Detect which cell encompasses the target text, then output its (x, y) center coordinate. 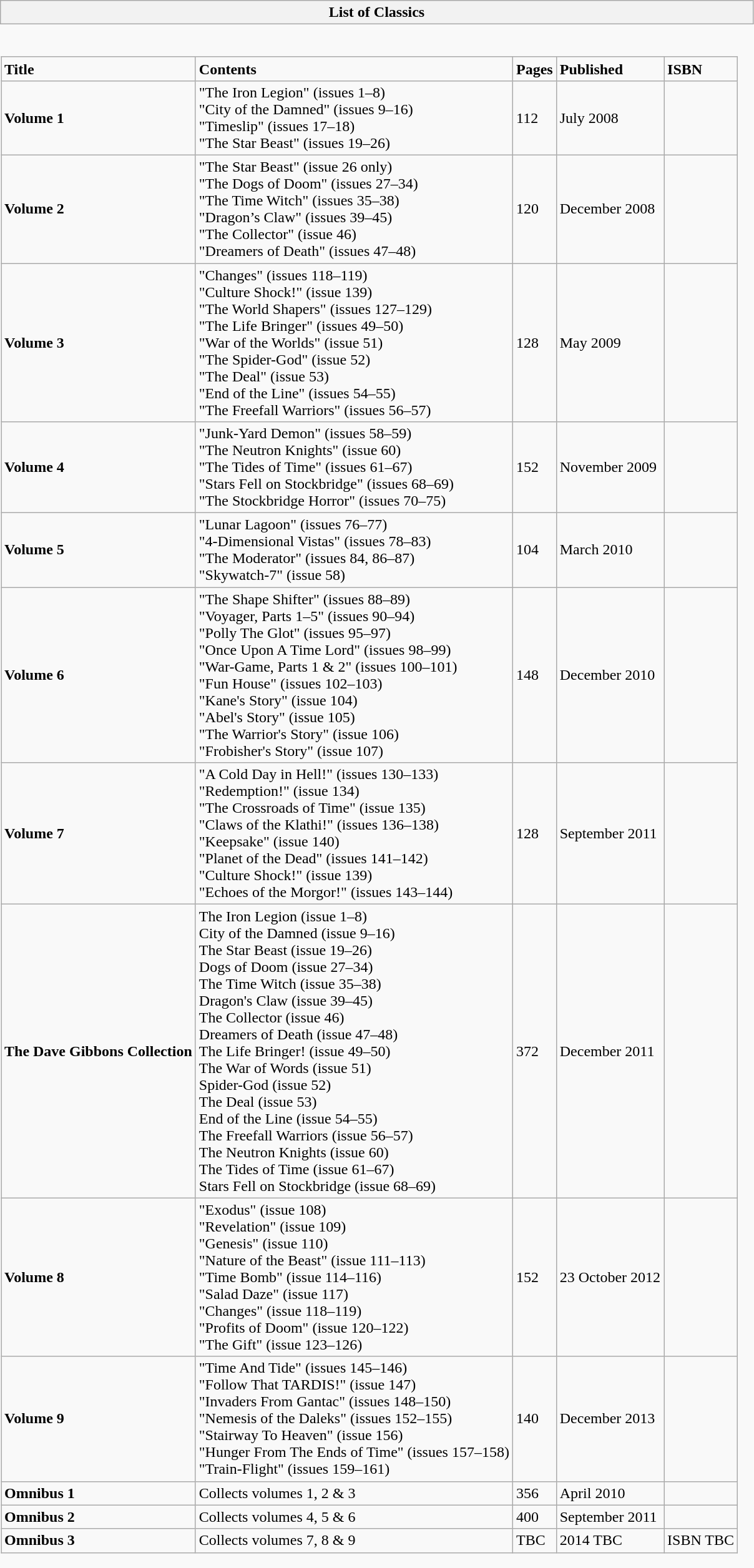
Omnibus 1 (99, 1493)
ISBN (701, 69)
Collects volumes 4, 5 & 6 (354, 1517)
148 (534, 675)
356 (534, 1493)
Volume 2 (99, 208)
Volume 9 (99, 1419)
Title (99, 69)
December 2011 (610, 1051)
112 (534, 117)
List of Classics (377, 12)
Volume 4 (99, 468)
Omnibus 2 (99, 1517)
"Lunar Lagoon" (issues 76–77)"4-Dimensional Vistas" (issues 78–83)"The Moderator" (issues 84, 86–87)"Skywatch-7" (issue 58) (354, 551)
May 2009 (610, 343)
"The Iron Legion" (issues 1–8)"City of the Damned" (issues 9–16)"Timeslip" (issues 17–18)"The Star Beast" (issues 19–26) (354, 117)
December 2010 (610, 675)
The Dave Gibbons Collection (99, 1051)
November 2009 (610, 468)
372 (534, 1051)
400 (534, 1517)
23 October 2012 (610, 1277)
Volume 3 (99, 343)
December 2013 (610, 1419)
Volume 6 (99, 675)
120 (534, 208)
140 (534, 1419)
July 2008 (610, 117)
Collects volumes 7, 8 & 9 (354, 1541)
Volume 7 (99, 834)
Pages (534, 69)
Published (610, 69)
Omnibus 3 (99, 1541)
TBC (534, 1541)
2014 TBC (610, 1541)
Contents (354, 69)
Volume 1 (99, 117)
104 (534, 551)
Volume 8 (99, 1277)
March 2010 (610, 551)
ISBN TBC (701, 1541)
Volume 5 (99, 551)
Collects volumes 1, 2 & 3 (354, 1493)
April 2010 (610, 1493)
December 2008 (610, 208)
